Find where the given text appears and provide that cell's center as [X, Y] coordinate. 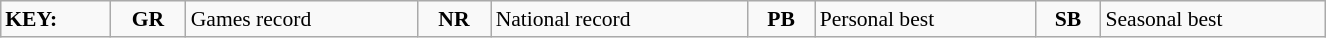
NR [454, 19]
Personal best [926, 19]
SB [1068, 19]
KEY: [55, 19]
Games record [302, 19]
National record [620, 19]
Seasonal best [1212, 19]
PB [782, 19]
GR [148, 19]
